Return the (x, y) coordinate for the center point of the cell that contains the specified text.  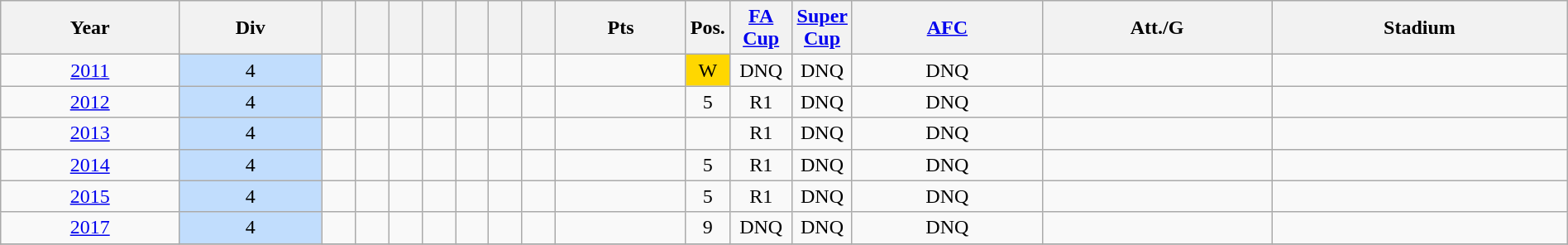
2015 (90, 196)
Super Cup (822, 28)
W (708, 70)
Pts (620, 28)
AFC (948, 28)
2017 (90, 228)
FA Cup (761, 28)
Pos. (708, 28)
9 (708, 228)
2013 (90, 133)
Div (251, 28)
Stadium (1420, 28)
2012 (90, 102)
2011 (90, 70)
2014 (90, 165)
Att./G (1158, 28)
Year (90, 28)
